Return [x, y] of the center of cell containing provided text 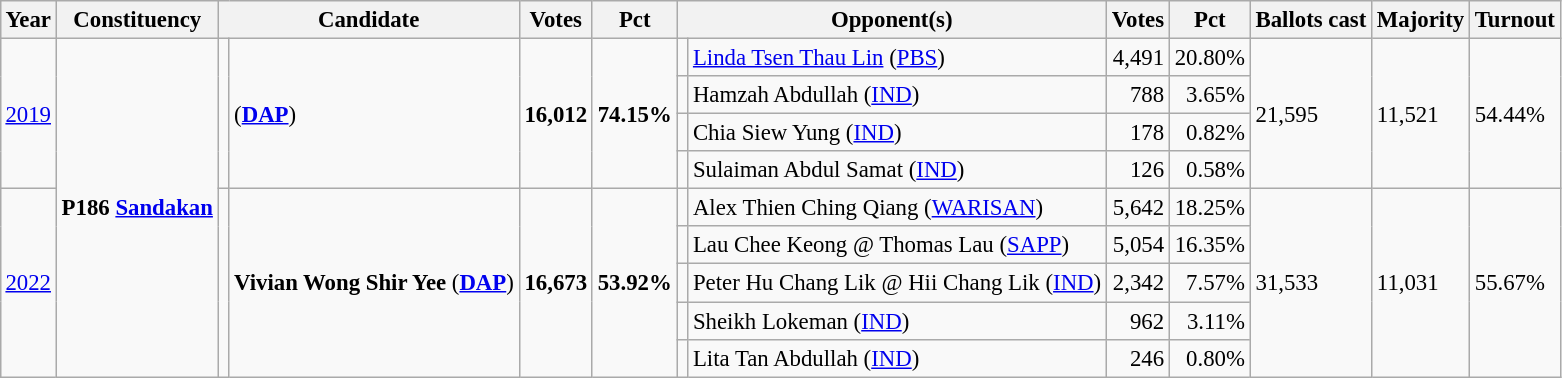
Ballots cast [1310, 20]
16.35% [1210, 245]
4,491 [1138, 57]
2022 [28, 283]
3.11% [1210, 321]
11,521 [1421, 113]
Lita Tan Abdullah (IND) [898, 358]
Opponent(s) [892, 20]
21,595 [1310, 113]
Year [28, 20]
962 [1138, 321]
Vivian Wong Shir Yee (DAP) [374, 283]
16,673 [556, 283]
Sulaiman Abdul Samat (IND) [898, 170]
2,342 [1138, 283]
0.82% [1210, 133]
126 [1138, 170]
55.67% [1514, 283]
53.92% [634, 283]
Lau Chee Keong @ Thomas Lau (SAPP) [898, 245]
(DAP) [374, 113]
Turnout [1514, 20]
Constituency [137, 20]
31,533 [1310, 283]
Hamzah Abdullah (IND) [898, 95]
18.25% [1210, 208]
788 [1138, 95]
Candidate [368, 20]
0.80% [1210, 358]
11,031 [1421, 283]
2019 [28, 113]
Linda Tsen Thau Lin (PBS) [898, 57]
246 [1138, 358]
Sheikh Lokeman (IND) [898, 321]
Majority [1421, 20]
16,012 [556, 113]
Peter Hu Chang Lik @ Hii Chang Lik (IND) [898, 283]
3.65% [1210, 95]
0.58% [1210, 170]
Chia Siew Yung (IND) [898, 133]
Alex Thien Ching Qiang (WARISAN) [898, 208]
178 [1138, 133]
74.15% [634, 113]
5,054 [1138, 245]
7.57% [1210, 283]
5,642 [1138, 208]
P186 Sandakan [137, 207]
54.44% [1514, 113]
20.80% [1210, 57]
